Extract the (x, y) coordinate from the center of the cell holding the provided text.  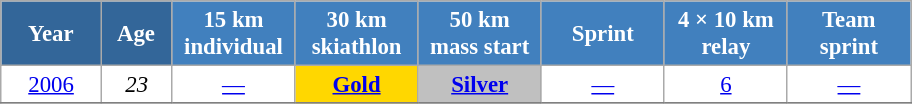
23 (136, 85)
Age (136, 34)
2006 (52, 85)
50 km mass start (480, 34)
Gold (356, 85)
Silver (480, 85)
15 km individual (234, 34)
Team sprint (848, 34)
30 km skiathlon (356, 34)
Year (52, 34)
4 × 10 km relay (726, 34)
Sprint (602, 34)
6 (726, 85)
